Return the (X, Y) coordinate for the center point of the cell that contains the specified text.  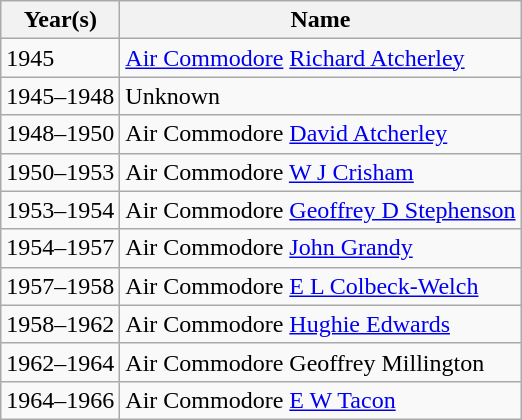
1962–1964 (60, 362)
1950–1953 (60, 172)
1958–1962 (60, 324)
Air Commodore David Atcherley (320, 134)
1953–1954 (60, 210)
Unknown (320, 96)
1957–1958 (60, 286)
Air Commodore E L Colbeck-Welch (320, 286)
Air Commodore E W Tacon (320, 400)
1945–1948 (60, 96)
Air Commodore Richard Atcherley (320, 58)
Year(s) (60, 20)
Air Commodore John Grandy (320, 248)
1945 (60, 58)
1948–1950 (60, 134)
Air Commodore Hughie Edwards (320, 324)
1954–1957 (60, 248)
Air Commodore Geoffrey D Stephenson (320, 210)
Air Commodore Geoffrey Millington (320, 362)
1964–1966 (60, 400)
Name (320, 20)
Air Commodore W J Crisham (320, 172)
